Determine the [x, y] coordinate at the center of the cell enclosing the given text.  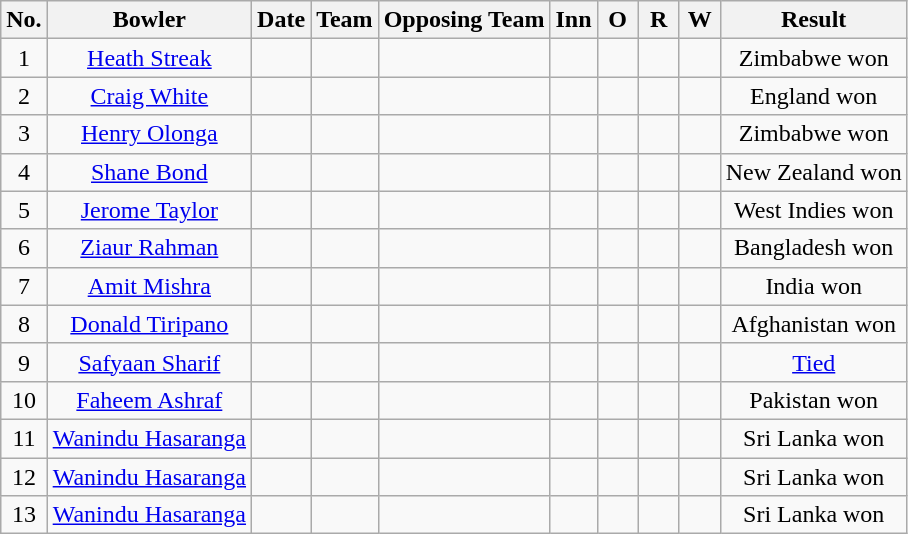
1 [24, 58]
Result [814, 20]
4 [24, 172]
Bowler [149, 20]
Faheem Ashraf [149, 400]
Pakistan won [814, 400]
Safyaan Sharif [149, 362]
Jerome Taylor [149, 210]
Tied [814, 362]
W [700, 20]
Craig White [149, 96]
10 [24, 400]
3 [24, 134]
New Zealand won [814, 172]
Amit Mishra [149, 286]
Heath Streak [149, 58]
Donald Tiripano [149, 324]
Henry Olonga [149, 134]
12 [24, 477]
West Indies won [814, 210]
Afghanistan won [814, 324]
13 [24, 515]
Shane Bond [149, 172]
5 [24, 210]
O [618, 20]
Ziaur Rahman [149, 248]
9 [24, 362]
6 [24, 248]
England won [814, 96]
Bangladesh won [814, 248]
R [658, 20]
No. [24, 20]
Inn [574, 20]
8 [24, 324]
Opposing Team [464, 20]
Date [282, 20]
2 [24, 96]
11 [24, 438]
7 [24, 286]
India won [814, 286]
Team [345, 20]
